Return [X, Y] of the center of cell containing provided text 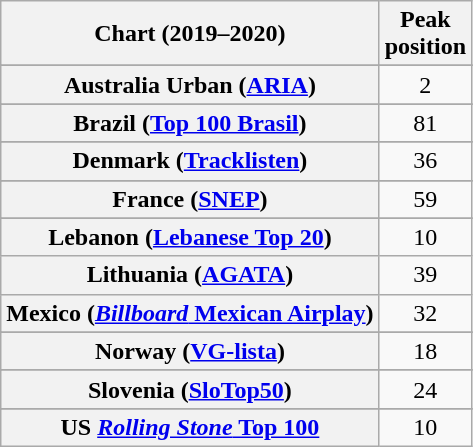
Lebanon (Lebanese Top 20) [190, 237]
Denmark (Tracklisten) [190, 161]
France (SNEP) [190, 199]
2 [425, 85]
36 [425, 161]
Lithuania (AGATA) [190, 275]
Brazil (Top 100 Brasil) [190, 123]
59 [425, 199]
Chart (2019–2020) [190, 34]
US Rolling Stone Top 100 [190, 427]
32 [425, 313]
81 [425, 123]
Mexico (Billboard Mexican Airplay) [190, 313]
24 [425, 389]
18 [425, 351]
Australia Urban (ARIA) [190, 85]
Slovenia (SloTop50) [190, 389]
Norway (VG-lista) [190, 351]
Peakposition [425, 34]
39 [425, 275]
